Find where the given text appears and provide that cell's center as [X, Y] coordinate. 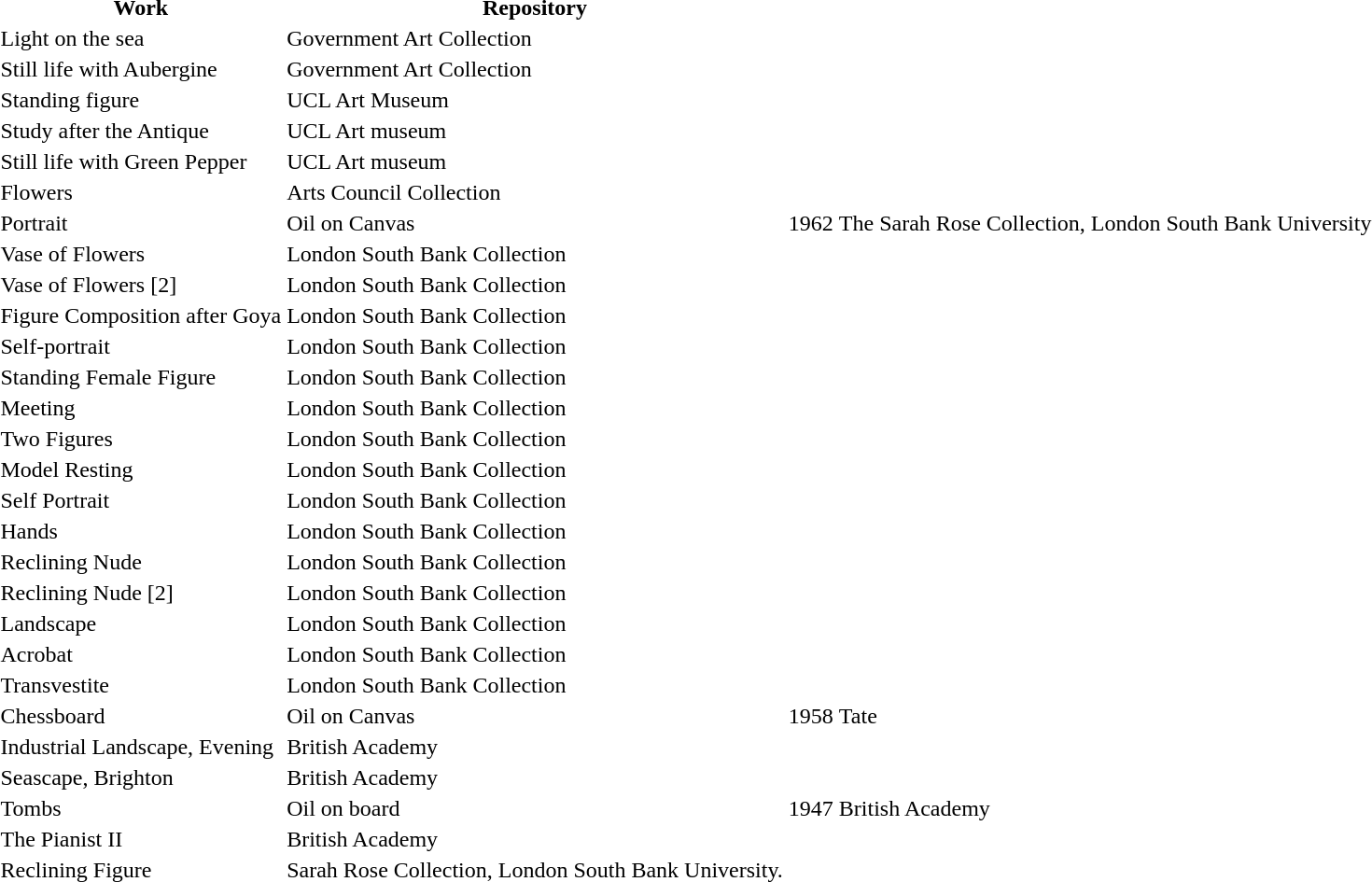
1962 [810, 223]
Arts Council Collection [536, 192]
UCL Art Museum [536, 100]
1958 [810, 716]
1947 [810, 808]
Oil on board [536, 808]
